Capture the cell that displays the provided text and extract its [X, Y] central coordinate. 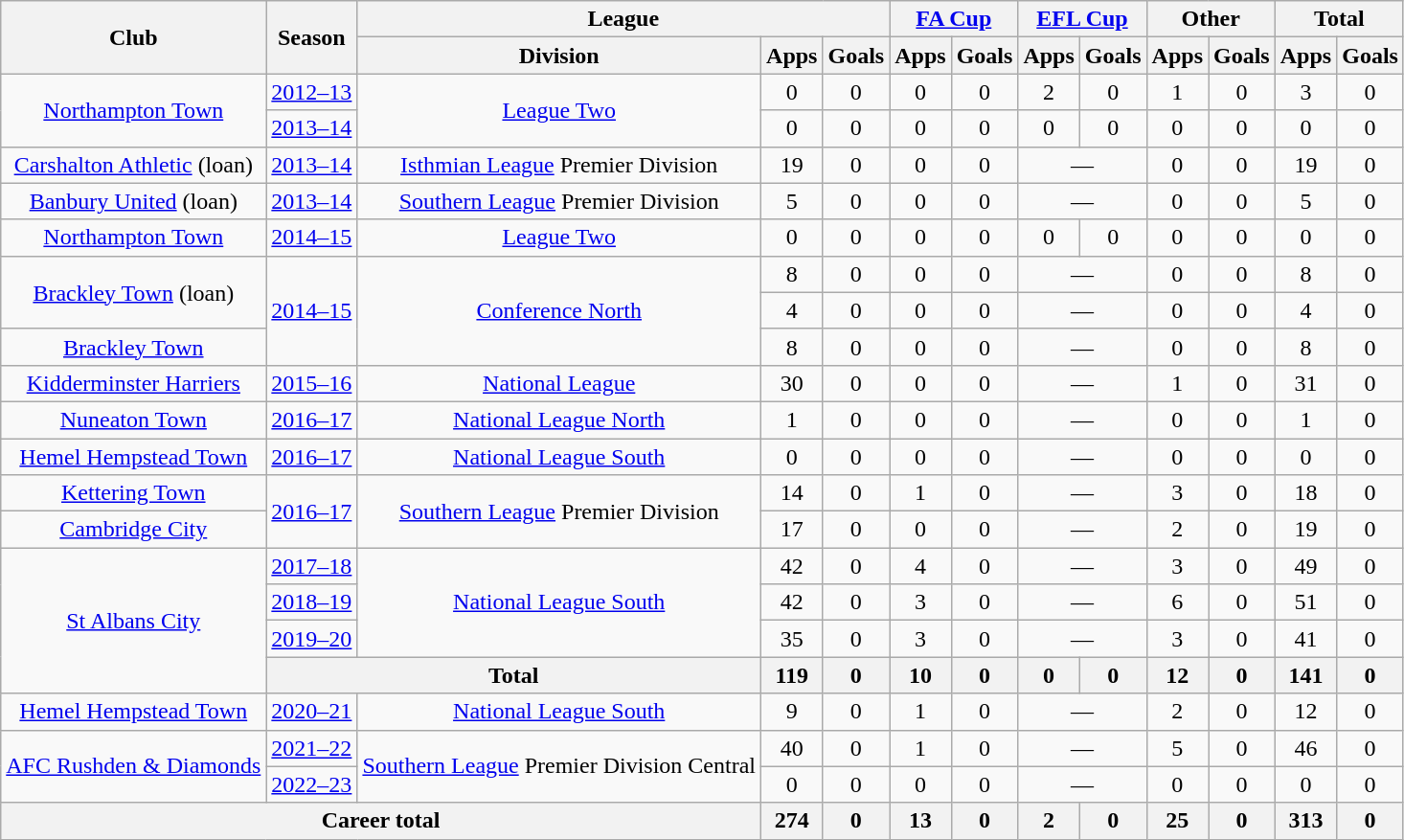
17 [792, 530]
Season [312, 37]
Other [1211, 19]
2019–20 [312, 639]
Cambridge City [134, 530]
Career total [381, 821]
30 [792, 383]
51 [1305, 602]
49 [1305, 566]
National League [559, 383]
18 [1305, 493]
2018–19 [312, 602]
141 [1305, 675]
14 [792, 493]
313 [1305, 821]
Kidderminster Harriers [134, 383]
2022–23 [312, 784]
2017–18 [312, 566]
13 [920, 821]
25 [1177, 821]
Carshalton Athletic (loan) [134, 165]
Division [559, 56]
2015–16 [312, 383]
Banbury United (loan) [134, 201]
National League North [559, 420]
AFC Rushden & Diamonds [134, 766]
Nuneaton Town [134, 420]
6 [1177, 602]
2021–22 [312, 748]
9 [792, 712]
St Albans City [134, 621]
Brackley Town (loan) [134, 292]
Kettering Town [134, 493]
119 [792, 675]
2020–21 [312, 712]
274 [792, 821]
46 [1305, 748]
35 [792, 639]
41 [1305, 639]
FA Cup [954, 19]
Brackley Town [134, 347]
EFL Cup [1082, 19]
Conference North [559, 310]
2012–13 [312, 92]
40 [792, 748]
10 [920, 675]
Southern League Premier Division Central [559, 766]
Isthmian League Premier Division [559, 165]
League [623, 19]
Club [134, 37]
31 [1305, 383]
